Determine the (x, y) coordinate at the center of the cell enclosing the given text.  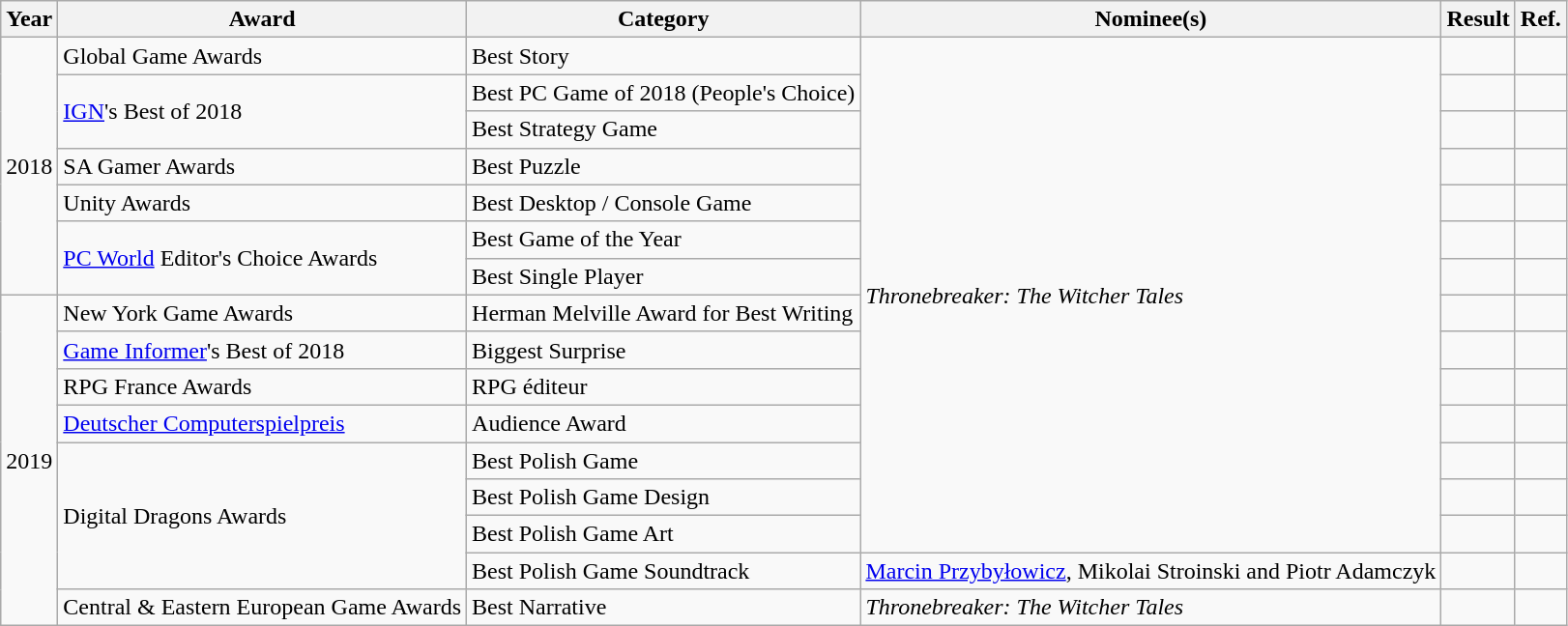
Best Polish Game (663, 461)
Category (663, 19)
Best Polish Game Design (663, 498)
Unity Awards (263, 203)
Best PC Game of 2018 (People's Choice) (663, 93)
Global Game Awards (263, 56)
Nominee(s) (1150, 19)
Biggest Surprise (663, 350)
Central & Eastern European Game Awards (263, 608)
Herman Melville Award for Best Writing (663, 313)
Deutscher Computerspielpreis (263, 423)
Result (1478, 19)
Marcin Przybyłowicz, Mikolai Stroinski and Piotr Adamczyk (1150, 571)
Digital Dragons Awards (263, 516)
Game Informer's Best of 2018 (263, 350)
PC World Editor's Choice Awards (263, 258)
Best Single Player (663, 276)
Best Game of the Year (663, 240)
Best Story (663, 56)
Award (263, 19)
2019 (29, 460)
Best Desktop / Console Game (663, 203)
Best Polish Game Art (663, 534)
Best Strategy Game (663, 129)
IGN's Best of 2018 (263, 111)
Ref. (1541, 19)
Year (29, 19)
SA Gamer Awards (263, 166)
RPG éditeur (663, 386)
Best Polish Game Soundtrack (663, 571)
Best Puzzle (663, 166)
RPG France Awards (263, 386)
2018 (29, 166)
Best Narrative (663, 608)
Audience Award (663, 423)
New York Game Awards (263, 313)
